Return the [X, Y] coordinate for the center point of the cell that contains the specified text.  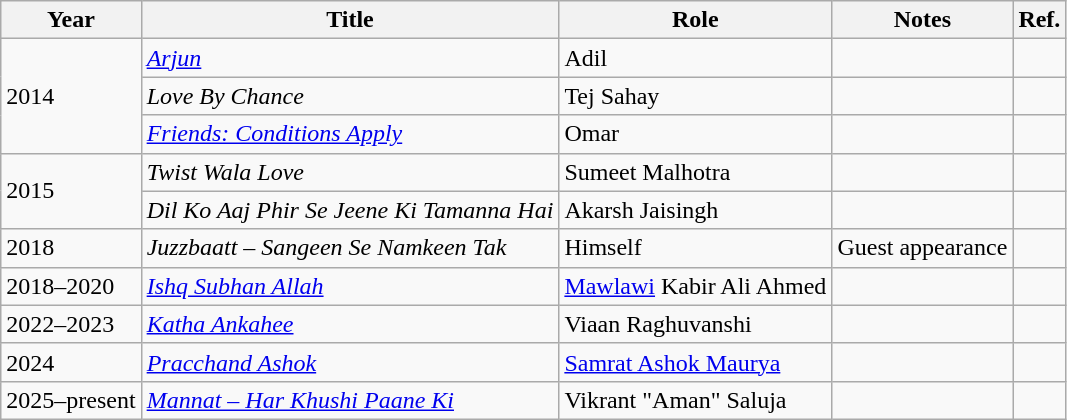
Ishq Subhan Allah [350, 286]
Love By Chance [350, 96]
Twist Wala Love [350, 172]
Viaan Raghuvanshi [696, 324]
Dil Ko Aaj Phir Se Jeene Ki Tamanna Hai [350, 210]
Title [350, 20]
Friends: Conditions Apply [350, 134]
Mawlawi Kabir Ali Ahmed [696, 286]
Tej Sahay [696, 96]
Arjun [350, 58]
Samrat Ashok Maurya [696, 362]
Year [71, 20]
Mannat – Har Khushi Paane Ki [350, 400]
2015 [71, 191]
Guest appearance [922, 248]
Role [696, 20]
Juzzbaatt – Sangeen Se Namkeen Tak [350, 248]
2022–2023 [71, 324]
Akarsh Jaisingh [696, 210]
Notes [922, 20]
Himself [696, 248]
Adil [696, 58]
2018–2020 [71, 286]
2018 [71, 248]
Pracchand Ashok [350, 362]
2014 [71, 96]
2025–present [71, 400]
Sumeet Malhotra [696, 172]
Katha Ankahee [350, 324]
Ref. [1040, 20]
Vikrant "Aman" Saluja [696, 400]
2024 [71, 362]
Omar [696, 134]
